Output the (X, Y) coordinate of the center of the cell containing the given text.  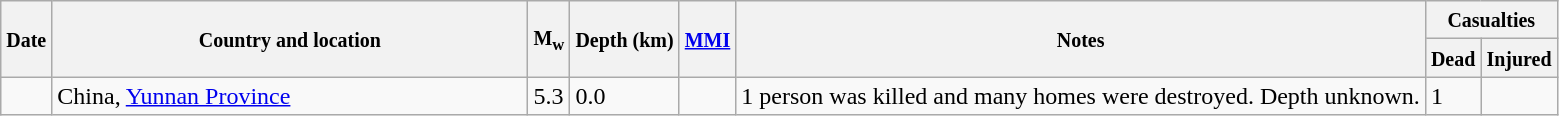
Injured (1519, 58)
Casualties (1491, 20)
MMI (708, 39)
Notes (1081, 39)
Dead (1453, 58)
Country and location (290, 39)
Mw (549, 39)
Date (26, 39)
Depth (km) (624, 39)
China, Yunnan Province (290, 96)
0.0 (624, 96)
1 person was killed and many homes were destroyed. Depth unknown. (1081, 96)
1 (1453, 96)
5.3 (549, 96)
